Return (x, y) of the center of cell containing provided text 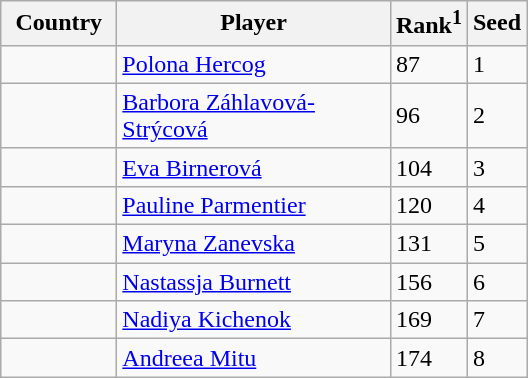
Polona Hercog (254, 64)
156 (428, 282)
Nadiya Kichenok (254, 320)
Maryna Zanevska (254, 244)
3 (496, 167)
8 (496, 358)
Country (59, 24)
Pauline Parmentier (254, 205)
96 (428, 116)
87 (428, 64)
1 (496, 64)
104 (428, 167)
7 (496, 320)
4 (496, 205)
174 (428, 358)
Seed (496, 24)
Barbora Záhlavová-Strýcová (254, 116)
120 (428, 205)
Eva Birnerová (254, 167)
169 (428, 320)
Nastassja Burnett (254, 282)
Player (254, 24)
6 (496, 282)
Andreea Mitu (254, 358)
2 (496, 116)
131 (428, 244)
Rank1 (428, 24)
5 (496, 244)
